Pinpoint the cell where the given text exists, returning its [X, Y] midpoint coordinate. 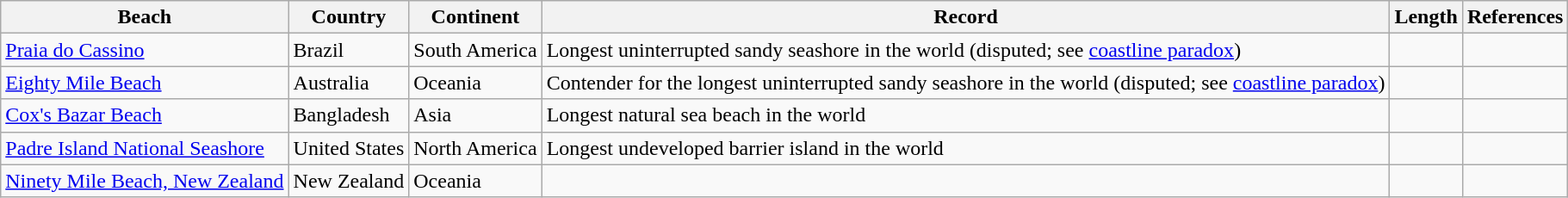
Contender for the longest uninterrupted sandy seashore in the world (disputed; see coastline paradox) [966, 83]
Longest undeveloped barrier island in the world [966, 148]
References [1515, 17]
Praia do Cassino [145, 50]
Longest uninterrupted sandy seashore in the world (disputed; see coastline paradox) [966, 50]
Ninety Mile Beach, New Zealand [145, 181]
Length [1426, 17]
Record [966, 17]
Longest natural sea beach in the world [966, 115]
Australia [349, 83]
Continent [475, 17]
Bangladesh [349, 115]
New Zealand [349, 181]
Padre Island National Seashore [145, 148]
Cox's Bazar Beach [145, 115]
South America [475, 50]
Asia [475, 115]
Beach [145, 17]
Country [349, 17]
Eighty Mile Beach [145, 83]
Brazil [349, 50]
North America [475, 148]
United States [349, 148]
